Provide the [x, y] coordinate of the cell's center where the given text is located.  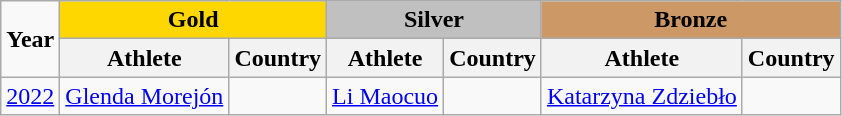
Year [30, 39]
Glenda Morejón [144, 96]
Bronze [690, 20]
Gold [194, 20]
2022 [30, 96]
Katarzyna Zdziebło [642, 96]
Li Maocuo [386, 96]
Silver [434, 20]
